Return (X, Y) of the center of cell containing provided text 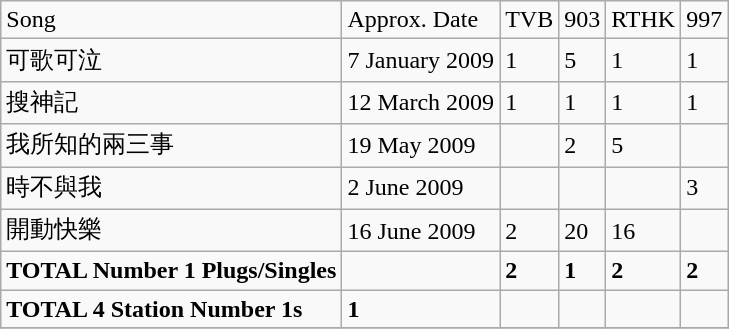
16 (644, 230)
997 (704, 20)
19 May 2009 (421, 146)
TVB (530, 20)
16 June 2009 (421, 230)
Song (172, 20)
TOTAL Number 1 Plugs/Singles (172, 271)
7 January 2009 (421, 60)
開動快樂 (172, 230)
2 June 2009 (421, 188)
搜神記 (172, 102)
12 March 2009 (421, 102)
3 (704, 188)
我所知的兩三事 (172, 146)
時不與我 (172, 188)
20 (582, 230)
TOTAL 4 Station Number 1s (172, 309)
Approx. Date (421, 20)
RTHK (644, 20)
903 (582, 20)
可歌可泣 (172, 60)
